Capture the cell that displays the provided text and extract its (x, y) central coordinate. 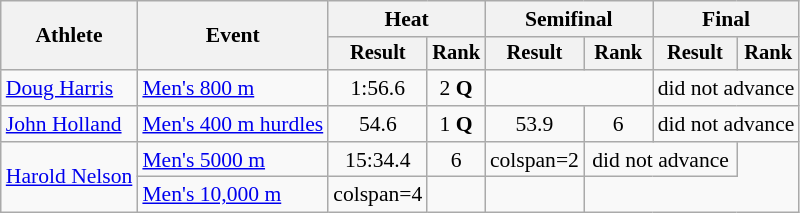
colspan=2 (534, 160)
Men's 5000 m (232, 160)
54.6 (378, 124)
2 Q (456, 88)
John Holland (70, 124)
Heat (406, 19)
53.9 (534, 124)
colspan=4 (378, 195)
Event (232, 36)
Final (726, 19)
Harold Nelson (70, 178)
Men's 400 m hurdles (232, 124)
Semifinal (569, 19)
1 Q (456, 124)
Men's 800 m (232, 88)
1:56.6 (378, 88)
Doug Harris (70, 88)
Men's 10,000 m (232, 195)
15:34.4 (378, 160)
Athlete (70, 36)
